Locate the cell with the specified text and output its (X, Y) center coordinate. 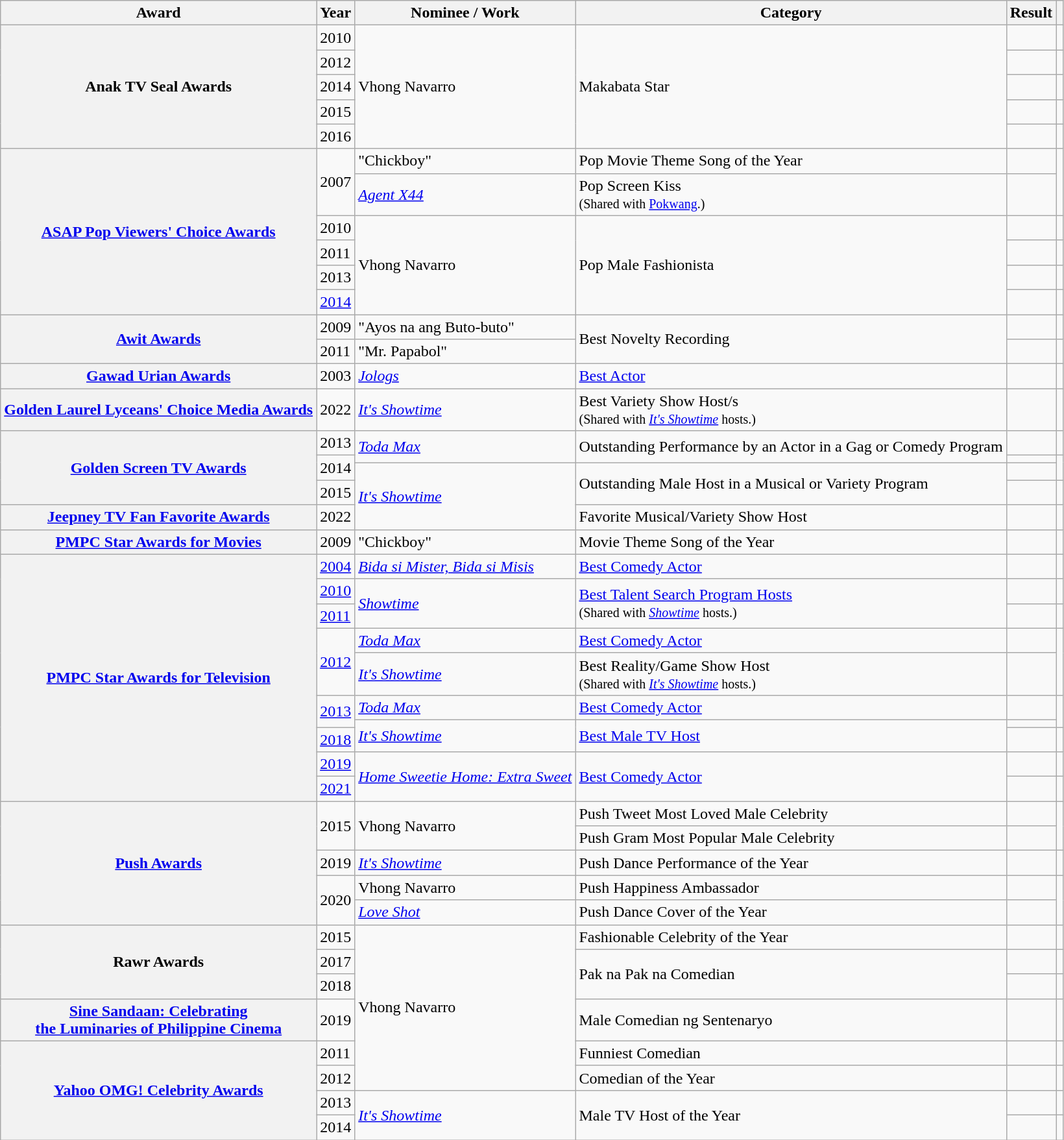
"Ayos na ang Buto-buto" (465, 326)
"Mr. Papabol" (465, 352)
Gawad Urian Awards (158, 376)
Push Awards (158, 863)
Jologs (465, 376)
ASAP Pop Viewers' Choice Awards (158, 231)
2016 (336, 136)
Anak TV Seal Awards (158, 87)
Pop Screen Kiss (Shared with Pokwang.) (791, 195)
Male Comedian ng Sentenaryo (791, 1020)
PMPC Star Awards for Movies (158, 542)
Best Reality/Game Show Host (Shared with It's Showtime hosts.) (791, 673)
Pak na Pak na Comedian (791, 974)
Fashionable Celebrity of the Year (791, 937)
2003 (336, 376)
Sine Sandaan: Celebratingthe Luminaries of Philippine Cinema (158, 1020)
Category (791, 13)
Outstanding Performance by an Actor in a Gag or Comedy Program (791, 446)
2004 (336, 566)
Outstanding Male Host in a Musical or Variety Program (791, 484)
Showtime (465, 603)
Love Shot (465, 912)
Movie Theme Song of the Year (791, 542)
Best Variety Show Host/s (Shared with It's Showtime hosts.) (791, 410)
Awit Awards (158, 339)
Golden Screen TV Awards (158, 468)
Best Novelty Recording (791, 339)
Year (336, 13)
Yahoo OMG! Celebrity Awards (158, 1090)
Jeepney TV Fan Favorite Awards (158, 517)
Rawr Awards (158, 962)
Award (158, 13)
Bida si Mister, Bida si Misis (465, 566)
Push Dance Cover of the Year (791, 912)
Home Sweetie Home: Extra Sweet (465, 777)
Favorite Musical/Variety Show Host (791, 517)
Best Actor (791, 376)
Pop Movie Theme Song of the Year (791, 161)
Makabata Star (791, 87)
Best Male TV Host (791, 736)
Agent X44 (465, 195)
2021 (336, 789)
2007 (336, 182)
Golden Laurel Lyceans' Choice Media Awards (158, 410)
Push Gram Most Popular Male Celebrity (791, 838)
Push Happiness Ambassador (791, 888)
Push Tweet Most Loved Male Celebrity (791, 814)
2020 (336, 900)
Best Talent Search Program Hosts (Shared with Showtime hosts.) (791, 603)
Pop Male Fashionista (791, 265)
Comedian of the Year (791, 1078)
Result (1031, 13)
PMPC Star Awards for Television (158, 677)
Nominee / Work (465, 13)
Push Dance Performance of the Year (791, 863)
2017 (336, 962)
Funniest Comedian (791, 1053)
Male TV Host of the Year (791, 1115)
